Determine the [x, y] coordinate at the center of the cell enclosing the given text.  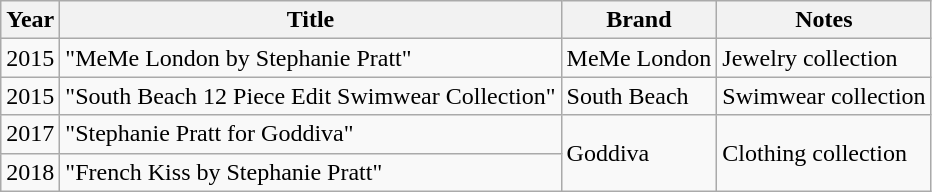
"South Beach 12 Piece Edit Swimwear Collection" [310, 96]
Notes [824, 20]
Swimwear collection [824, 96]
Jewelry collection [824, 58]
Clothing collection [824, 153]
2017 [30, 134]
"MeMe London by Stephanie Pratt" [310, 58]
Goddiva [639, 153]
Year [30, 20]
"French Kiss by Stephanie Pratt" [310, 172]
Title [310, 20]
South Beach [639, 96]
Brand [639, 20]
MeMe London [639, 58]
"Stephanie Pratt for Goddiva" [310, 134]
2018 [30, 172]
